Identify which cell holds the provided text, then report its [X, Y] central coordinate. 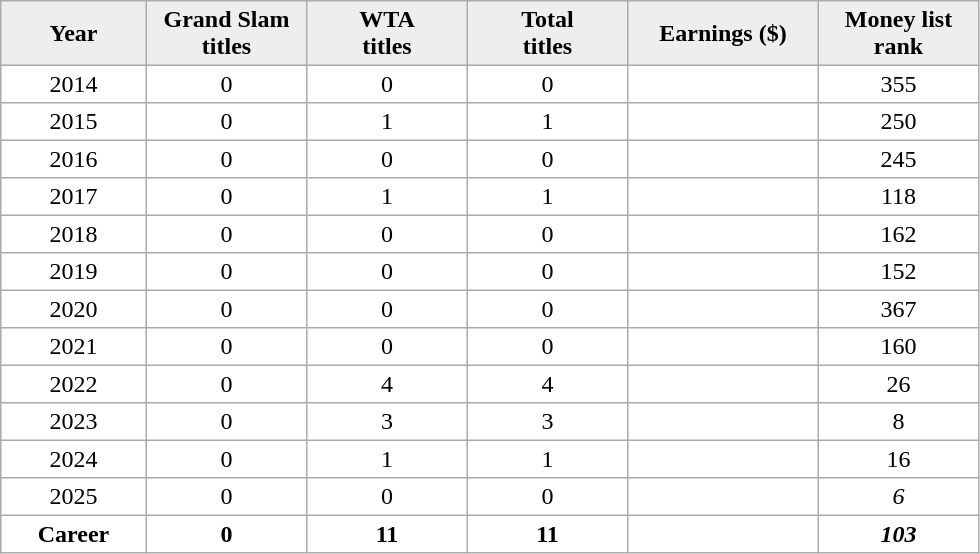
8 [898, 422]
2021 [74, 347]
16 [898, 459]
2025 [74, 497]
2016 [74, 159]
2018 [74, 234]
Earnings ($) [723, 33]
2014 [74, 84]
Career [74, 534]
355 [898, 84]
2020 [74, 309]
Grand Slam titles [226, 33]
6 [898, 497]
Money list rank [898, 33]
WTA titles [387, 33]
2024 [74, 459]
2017 [74, 197]
160 [898, 347]
118 [898, 197]
Year [74, 33]
2019 [74, 272]
Total titles [547, 33]
2015 [74, 122]
2022 [74, 384]
26 [898, 384]
250 [898, 122]
367 [898, 309]
245 [898, 159]
2023 [74, 422]
152 [898, 272]
103 [898, 534]
162 [898, 234]
